Locate the cell with the specified text and output its (x, y) center coordinate. 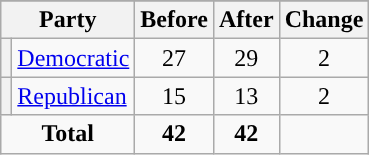
Total (68, 134)
29 (246, 58)
Change (324, 20)
Party (68, 20)
Before (174, 20)
After (246, 20)
15 (174, 96)
Republican (74, 96)
27 (174, 58)
13 (246, 96)
Democratic (74, 58)
